From the cell containing the given text, extract its center point as (X, Y) coordinate. 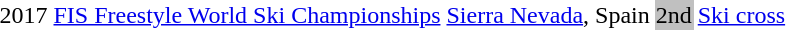
FIS Freestyle World Ski Championships (247, 15)
2nd (674, 15)
Ski cross (741, 15)
Sierra Nevada, Spain (548, 15)
